Detect which cell encompasses the target text, then output its (x, y) center coordinate. 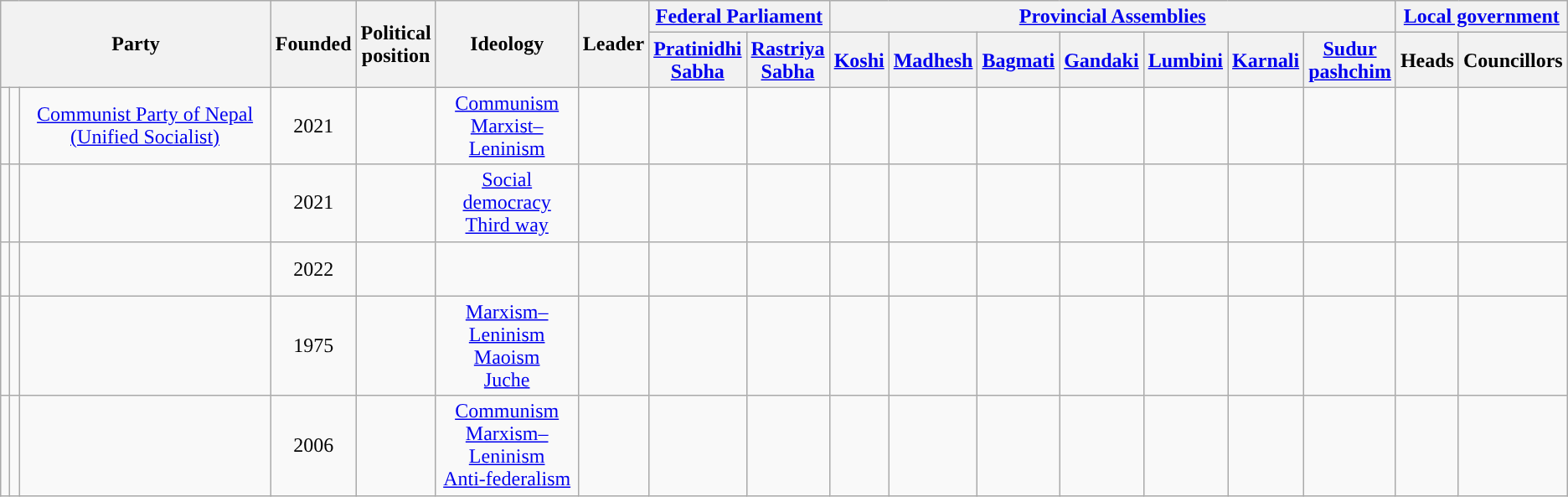
Local government (1481, 17)
Ideology (507, 44)
2022 (313, 268)
1975 (313, 345)
Founded (313, 44)
Communist Party of Nepal (Unified Socialist) (145, 126)
Bagmati (1019, 60)
Koshi (859, 60)
Provincial Assemblies (1112, 17)
Social democracyThird way (507, 203)
Politicalposition (395, 44)
Gandaki (1101, 60)
Marxism–LeninismMaoismJuche (507, 345)
RastriyaSabha (787, 60)
Councillors (1513, 60)
CommunismMarxist–Leninism (507, 126)
Madhesh (933, 60)
Heads (1427, 60)
PratinidhiSabha (698, 60)
Leader (613, 44)
CommunismMarxism–LeninismAnti-federalism (507, 446)
Party (136, 44)
Sudurpashchim (1350, 60)
Karnali (1266, 60)
Federal Parliament (739, 17)
2006 (313, 446)
Lumbini (1185, 60)
